Search for the cell housing the specified text and yield its [X, Y] center coordinate. 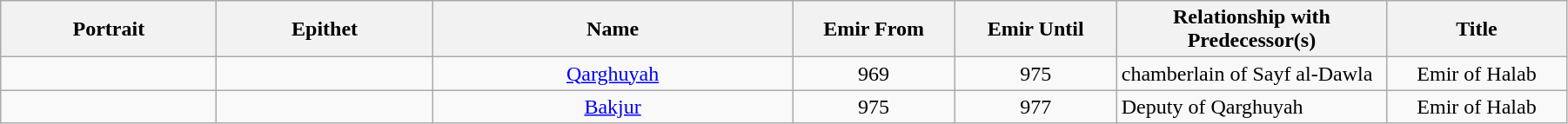
Deputy of Qarghuyah [1251, 107]
969 [874, 74]
chamberlain of Sayf al-Dawla [1251, 74]
Portrait [109, 29]
Emir Until [1035, 29]
Emir From [874, 29]
Relationship with Predecessor(s) [1251, 29]
Qarghuyah [613, 74]
Name [613, 29]
977 [1035, 107]
Title [1478, 29]
Bakjur [613, 107]
Epithet [325, 29]
